Capture the cell that displays the provided text and extract its [x, y] central coordinate. 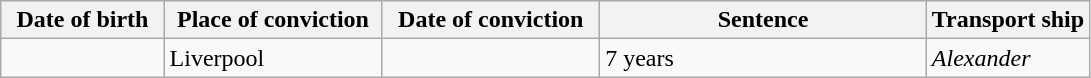
Date of conviction [491, 20]
Sentence [764, 20]
7 years [764, 58]
Transport ship [1008, 20]
Date of birth [82, 20]
Place of conviction [273, 20]
Alexander [1008, 58]
Liverpool [273, 58]
